Determine the (x, y) coordinate at the center of the cell enclosing the given text.  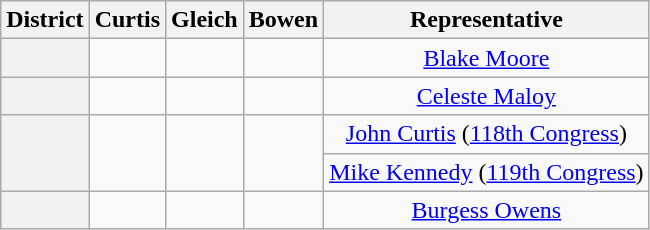
District (45, 20)
John Curtis (118th Congress) (486, 134)
Gleich (205, 20)
Celeste Maloy (486, 96)
Mike Kennedy (119th Congress) (486, 172)
Curtis (127, 20)
Burgess Owens (486, 210)
Bowen (283, 20)
Representative (486, 20)
Blake Moore (486, 58)
